Determine the [X, Y] coordinate at the center of the cell enclosing the given text.  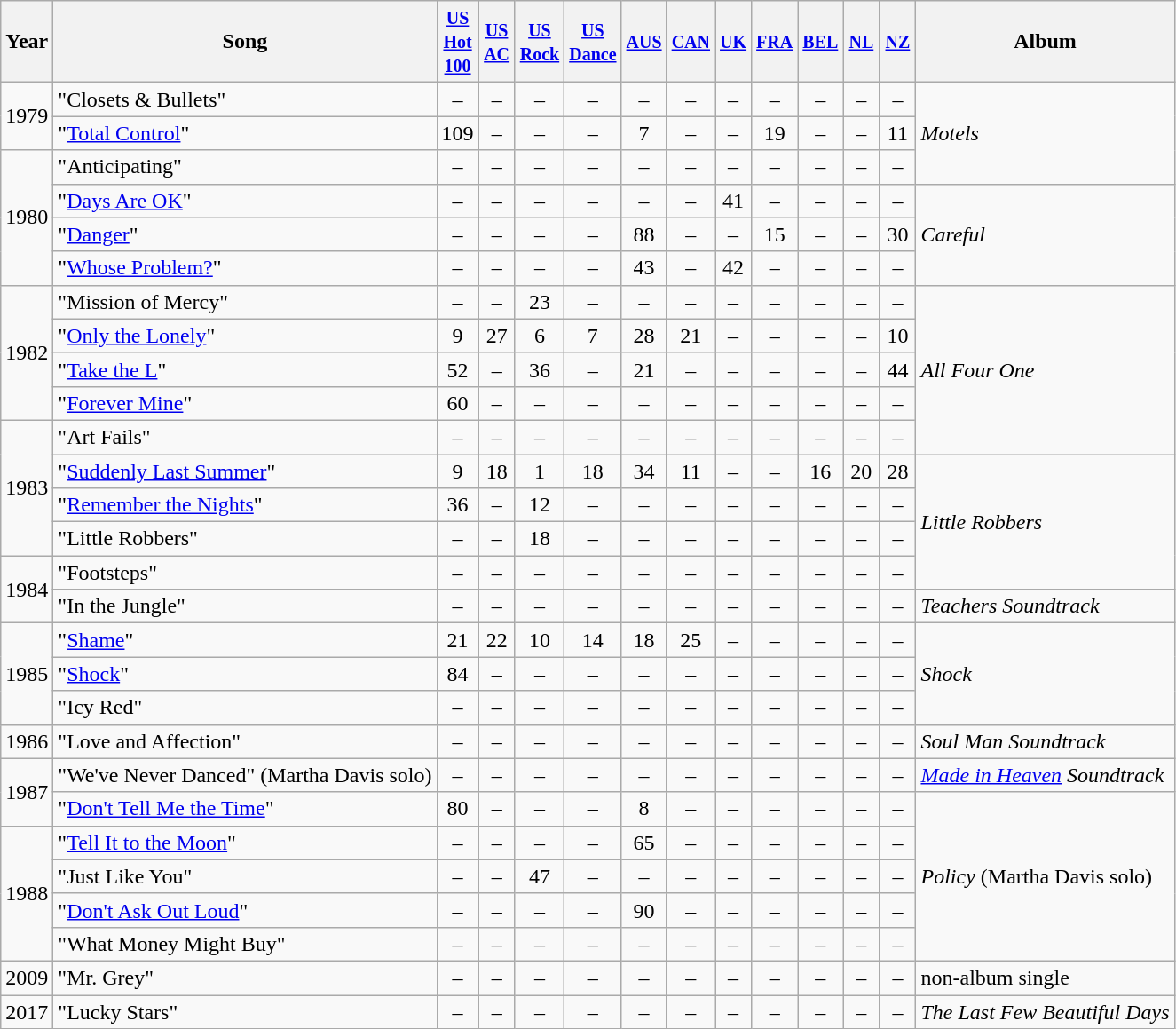
Year [27, 42]
1986 [27, 741]
1987 [27, 792]
"Forever Mine" [245, 403]
1983 [27, 487]
"Mission of Mercy" [245, 302]
"What Money Might Buy" [245, 944]
NL [861, 42]
CAN [691, 42]
US Hot 100 [458, 42]
34 [644, 471]
"Days Are OK" [245, 201]
non-album single [1046, 978]
80 [458, 809]
Soul Man Soundtrack [1046, 741]
Shock [1046, 674]
"Total Control" [245, 133]
60 [458, 403]
"Footsteps" [245, 573]
20 [861, 471]
All Four One [1046, 369]
US AC [497, 42]
47 [540, 876]
"Shame" [245, 640]
UK [733, 42]
14 [593, 640]
25 [691, 640]
30 [898, 234]
"Suddenly Last Summer" [245, 471]
16 [820, 471]
52 [458, 369]
Song [245, 42]
1979 [27, 116]
44 [898, 369]
42 [733, 268]
2009 [27, 978]
"Take the L" [245, 369]
Teachers Soundtrack [1046, 606]
Little Robbers [1046, 522]
US Rock [540, 42]
8 [644, 809]
1984 [27, 590]
"Don't Tell Me the Time" [245, 809]
"Only the Lonely" [245, 336]
The Last Few Beautiful Days [1046, 1011]
NZ [898, 42]
"Mr. Grey" [245, 978]
"Closets & Bullets" [245, 99]
"Shock" [245, 674]
Motels [1046, 133]
1980 [27, 218]
"Lucky Stars" [245, 1011]
"Don't Ask Out Loud" [245, 910]
FRA [775, 42]
"In the Jungle" [245, 606]
Policy (Martha Davis solo) [1046, 876]
AUS [644, 42]
2017 [27, 1011]
"Danger" [245, 234]
1985 [27, 674]
1982 [27, 352]
88 [644, 234]
109 [458, 133]
Made in Heaven Soundtrack [1046, 775]
84 [458, 674]
"Art Fails" [245, 437]
"Anticipating" [245, 167]
"Love and Affection" [245, 741]
"Remember the Nights" [245, 505]
"Just Like You" [245, 876]
1988 [27, 893]
"Icy Red" [245, 708]
6 [540, 336]
1 [540, 471]
27 [497, 336]
"We've Never Danced" (Martha Davis solo) [245, 775]
12 [540, 505]
US Dance [593, 42]
22 [497, 640]
"Tell It to the Moon" [245, 843]
15 [775, 234]
19 [775, 133]
65 [644, 843]
23 [540, 302]
90 [644, 910]
41 [733, 201]
Careful [1046, 234]
BEL [820, 42]
Album [1046, 42]
"Whose Problem?" [245, 268]
"Little Robbers" [245, 539]
43 [644, 268]
